From the cell containing the given text, extract its center point as [X, Y] coordinate. 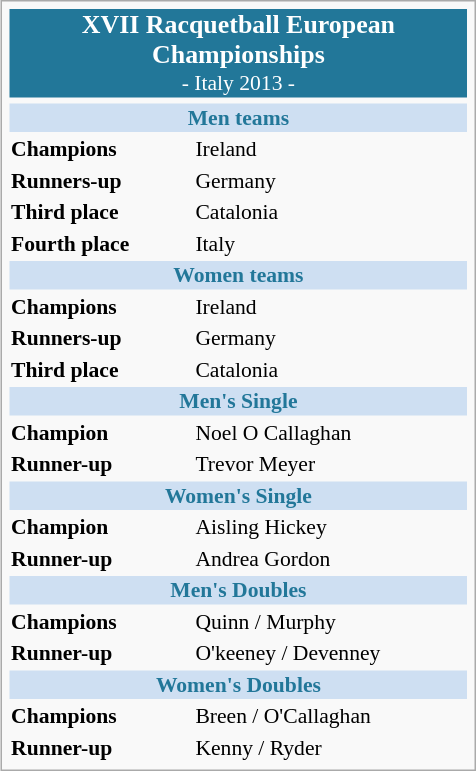
Men's Doubles [239, 590]
Women's Doubles [239, 684]
Quinn / Murphy [330, 621]
Breen / O'Callaghan [330, 716]
Andrea Gordon [330, 558]
Kenny / Ryder [330, 747]
O'keeney / Devenney [330, 653]
Aisling Hickey [330, 527]
Men teams [239, 117]
Italy [330, 243]
Noel O Callaghan [330, 432]
Trevor Meyer [330, 464]
Men's Single [239, 401]
Women's Single [239, 495]
XVII Racquetball European Championships- Italy 2013 - [239, 53]
Women teams [239, 275]
Fourth place [100, 243]
